Provide the (X, Y) coordinate of the cell's center where the given text is located.  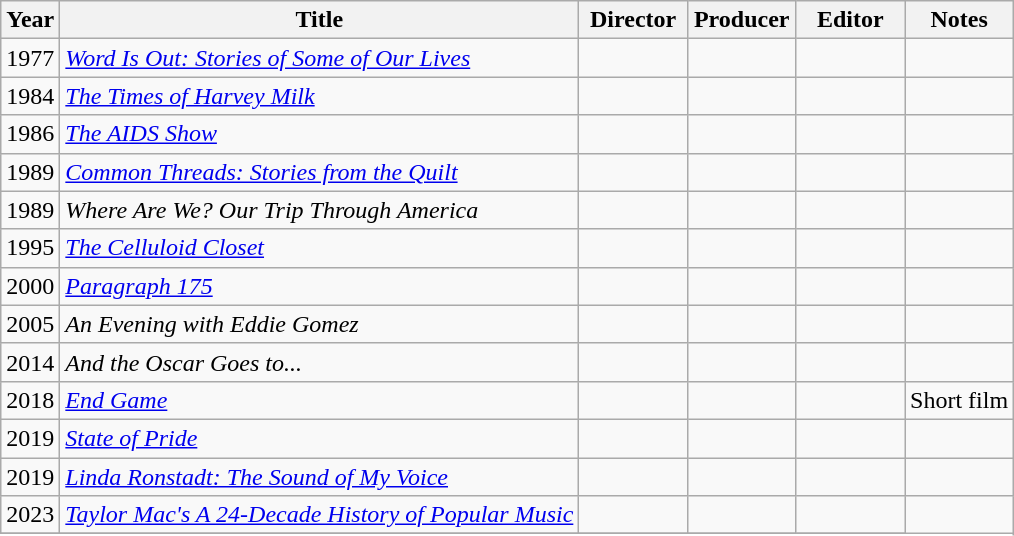
And the Oscar Goes to... (320, 362)
Notes (960, 20)
Linda Ronstadt: The Sound of My Voice (320, 477)
Short film (960, 400)
1984 (30, 96)
2023 (30, 515)
2000 (30, 286)
2018 (30, 400)
Where Are We? Our Trip Through America (320, 210)
The AIDS Show (320, 134)
Year (30, 20)
Director (634, 20)
The Celluloid Closet (320, 248)
End Game (320, 400)
1995 (30, 248)
State of Pride (320, 438)
Producer (742, 20)
An Evening with Eddie Gomez (320, 324)
2005 (30, 324)
1986 (30, 134)
Paragraph 175 (320, 286)
The Times of Harvey Milk (320, 96)
1977 (30, 58)
Word Is Out: Stories of Some of Our Lives (320, 58)
Editor (850, 20)
Common Threads: Stories from the Quilt (320, 172)
Taylor Mac's A 24-Decade History of Popular Music (320, 515)
2014 (30, 362)
Title (320, 20)
